Determine the [x, y] coordinate at the center of the cell enclosing the given text.  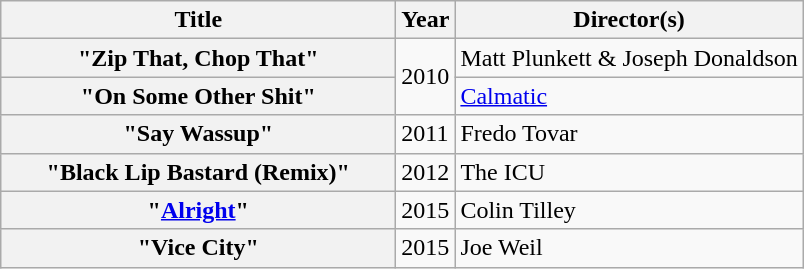
"Zip That, Chop That" [198, 58]
Director(s) [629, 20]
2011 [426, 134]
"Vice City" [198, 248]
Year [426, 20]
2010 [426, 77]
"Say Wassup" [198, 134]
2012 [426, 172]
Colin Tilley [629, 210]
Matt Plunkett & Joseph Donaldson [629, 58]
Title [198, 20]
Joe Weil [629, 248]
Fredo Tovar [629, 134]
"On Some Other Shit" [198, 96]
"Alright" [198, 210]
The ICU [629, 172]
"Black Lip Bastard (Remix)" [198, 172]
Calmatic [629, 96]
